Search for the cell housing the specified text and yield its (X, Y) center coordinate. 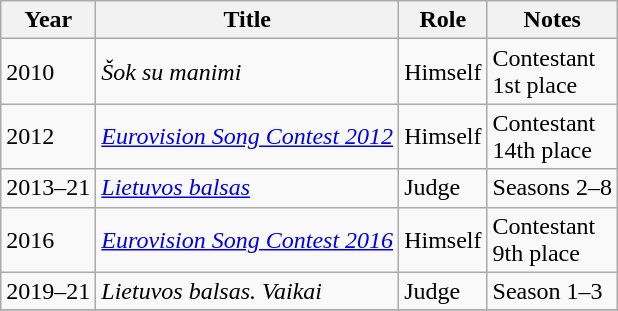
Year (48, 20)
Title (248, 20)
2012 (48, 136)
Šok su manimi (248, 72)
Contestant14th place (552, 136)
2019–21 (48, 291)
Eurovision Song Contest 2016 (248, 240)
Role (443, 20)
2016 (48, 240)
Contestant1st place (552, 72)
Season 1–3 (552, 291)
Contestant9th place (552, 240)
2013–21 (48, 188)
Seasons 2–8 (552, 188)
2010 (48, 72)
Eurovision Song Contest 2012 (248, 136)
Lietuvos balsas (248, 188)
Notes (552, 20)
Lietuvos balsas. Vaikai (248, 291)
